Determine the (x, y) coordinate at the center of the cell enclosing the given text.  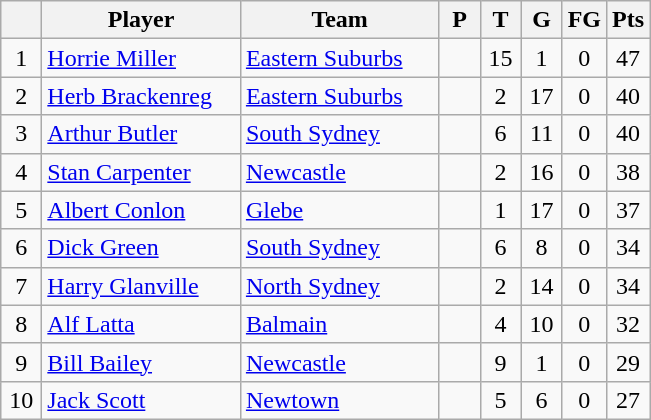
Horrie Miller (142, 58)
3 (22, 134)
North Sydney (340, 286)
27 (628, 400)
Newtown (340, 400)
11 (542, 134)
37 (628, 210)
29 (628, 362)
Jack Scott (142, 400)
FG (584, 20)
47 (628, 58)
Alf Latta (142, 324)
Herb Brackenreg (142, 96)
Pts (628, 20)
Dick Green (142, 248)
14 (542, 286)
Player (142, 20)
15 (500, 58)
32 (628, 324)
Harry Glanville (142, 286)
Balmain (340, 324)
16 (542, 172)
P (460, 20)
Team (340, 20)
Glebe (340, 210)
Stan Carpenter (142, 172)
T (500, 20)
Albert Conlon (142, 210)
38 (628, 172)
7 (22, 286)
Bill Bailey (142, 362)
Arthur Butler (142, 134)
G (542, 20)
